Search for the cell housing the specified text and yield its (x, y) center coordinate. 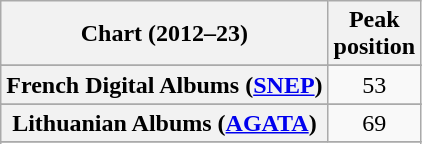
Lithuanian Albums (AGATA) (164, 123)
Peakposition (374, 34)
French Digital Albums (SNEP) (164, 85)
Chart (2012–23) (164, 34)
69 (374, 123)
53 (374, 85)
